Pinpoint the cell where the given text exists, returning its [X, Y] midpoint coordinate. 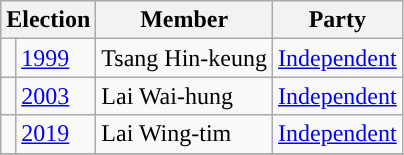
Party [338, 20]
Lai Wai-hung [184, 96]
Lai Wing-tim [184, 134]
Tsang Hin-keung [184, 58]
Member [184, 20]
2019 [56, 134]
1999 [56, 58]
Election [48, 20]
2003 [56, 96]
